Extract the (x, y) coordinate from the center of the cell holding the provided text.  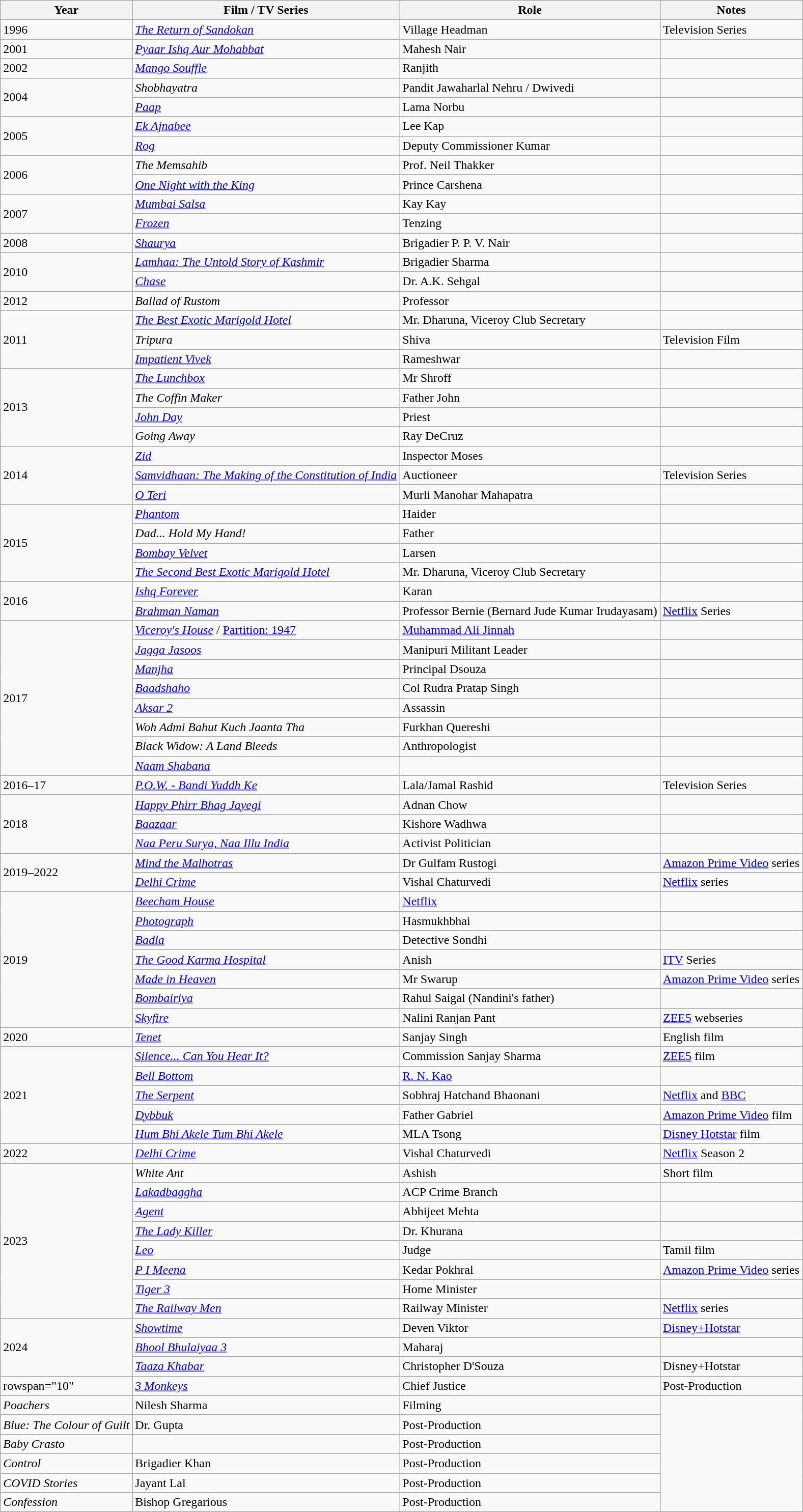
Lee Kap (530, 126)
rowspan="10" (66, 1386)
Dr Gulfam Rustogi (530, 863)
Control (66, 1463)
Tripura (266, 340)
Bell Bottom (266, 1076)
Adnan Chow (530, 804)
Shiva (530, 340)
Frozen (266, 223)
Showtime (266, 1328)
Disney Hotstar film (731, 1134)
Ashish (530, 1172)
Woh Admi Bahut Kuch Jaanta Tha (266, 727)
Bishop Gregarious (266, 1502)
Railway Minister (530, 1308)
O Teri (266, 494)
Tiger 3 (266, 1289)
Nilesh Sharma (266, 1405)
Silence... Can You Hear It? (266, 1056)
Naam Shabana (266, 766)
Kay Kay (530, 204)
2017 (66, 698)
Chief Justice (530, 1386)
Home Minister (530, 1289)
Furkhan Quereshi (530, 727)
Inspector Moses (530, 456)
Notes (731, 10)
P.O.W. - Bandi Yuddh Ke (266, 785)
Beecham House (266, 902)
Skyfire (266, 1018)
Role (530, 10)
Dr. A.K. Sehgal (530, 282)
2013 (66, 407)
Deven Viktor (530, 1328)
Blue: The Colour of Guilt (66, 1424)
Zid (266, 456)
Abhijeet Mehta (530, 1212)
Confession (66, 1502)
Netflix Season 2 (731, 1153)
Kedar Pokhral (530, 1270)
Tenet (266, 1037)
2002 (66, 68)
Film / TV Series (266, 10)
Mind the Malhotras (266, 863)
2012 (66, 301)
Haider (530, 514)
Ishq Forever (266, 592)
Lala/Jamal Rashid (530, 785)
Tenzing (530, 223)
Kishore Wadhwa (530, 824)
Baadshaho (266, 688)
The Railway Men (266, 1308)
Sanjay Singh (530, 1037)
The Memsahib (266, 165)
Viceroy's House / Partition: 1947 (266, 630)
Phantom (266, 514)
Jagga Jasoos (266, 650)
2010 (66, 272)
2016 (66, 601)
Lama Norbu (530, 107)
Brigadier P. P. V. Nair (530, 243)
Lakadbaggha (266, 1192)
Larsen (530, 552)
Nalini Ranjan Pant (530, 1018)
P I Meena (266, 1270)
Poachers (66, 1405)
Year (66, 10)
Auctioneer (530, 475)
Samvidhaan: The Making of the Constitution of India (266, 475)
2023 (66, 1240)
2018 (66, 824)
MLA Tsong (530, 1134)
2011 (66, 340)
Ballad of Rustom (266, 301)
Badla (266, 940)
Mr Shroff (530, 378)
Dr. Khurana (530, 1231)
Baby Crasto (66, 1444)
Activist Politician (530, 843)
The Good Karma Hospital (266, 960)
Commission Sanjay Sharma (530, 1056)
Anthropologist (530, 746)
Netflix and BBC (731, 1095)
Naa Peru Surya, Naa Illu India (266, 843)
Col Rudra Pratap Singh (530, 688)
Judge (530, 1250)
Filming (530, 1405)
The Lunchbox (266, 378)
Father John (530, 398)
Rog (266, 146)
2001 (66, 49)
Murli Manohar Mahapatra (530, 494)
White Ant (266, 1172)
1996 (66, 30)
Netflix Series (731, 611)
Baazaar (266, 824)
Karan (530, 592)
Happy Phirr Bhag Jayegi (266, 804)
Detective Sondhi (530, 940)
Principal Dsouza (530, 669)
Bhool Bhulaiyaa 3 (266, 1347)
Professor (530, 301)
2008 (66, 243)
Deputy Commissioner Kumar (530, 146)
Television Film (731, 340)
Ek Ajnabee (266, 126)
2020 (66, 1037)
Hasmukhbhai (530, 921)
Brahman Naman (266, 611)
Lamhaa: The Untold Story of Kashmir (266, 262)
Prince Carshena (530, 184)
Maharaj (530, 1347)
R. N. Kao (530, 1076)
Dad... Hold My Hand! (266, 533)
2006 (66, 175)
Made in Heaven (266, 979)
2022 (66, 1153)
Amazon Prime Video film (731, 1114)
Prof. Neil Thakker (530, 165)
ZEE5 film (731, 1056)
ZEE5 webseries (731, 1018)
Pandit Jawaharlal Nehru / Dwivedi (530, 88)
2014 (66, 475)
Agent (266, 1212)
2024 (66, 1347)
Christopher D'Souza (530, 1366)
Leo (266, 1250)
Assassin (530, 708)
Aksar 2 (266, 708)
2007 (66, 213)
Mr Swarup (530, 979)
The Return of Sandokan (266, 30)
Photograph (266, 921)
Jayant Lal (266, 1483)
Short film (731, 1172)
Mango Souffle (266, 68)
Taaza Khabar (266, 1366)
Manipuri Militant Leader (530, 650)
Netflix (530, 902)
Brigadier Sharma (530, 262)
Rameshwar (530, 359)
Dybbuk (266, 1114)
Going Away (266, 436)
Village Headman (530, 30)
2019–2022 (66, 873)
The Best Exotic Marigold Hotel (266, 320)
Ranjith (530, 68)
Muhammad Ali Jinnah (530, 630)
The Second Best Exotic Marigold Hotel (266, 572)
Mahesh Nair (530, 49)
Impatient Vivek (266, 359)
Chase (266, 282)
One Night with the King (266, 184)
3 Monkeys (266, 1386)
Black Widow: A Land Bleeds (266, 746)
Father Gabriel (530, 1114)
The Lady Killer (266, 1231)
Anish (530, 960)
COVID Stories (66, 1483)
ACP Crime Branch (530, 1192)
Rahul Saigal (Nandini's father) (530, 998)
Shobhayatra (266, 88)
2015 (66, 543)
Sobhraj Hatchand Bhaonani (530, 1095)
Professor Bernie (Bernard Jude Kumar Irudayasam) (530, 611)
Bombairiya (266, 998)
Priest (530, 417)
The Coffin Maker (266, 398)
Bombay Velvet (266, 552)
2004 (66, 97)
English film (731, 1037)
Pyaar Ishq Aur Mohabbat (266, 49)
Brigadier Khan (266, 1463)
2005 (66, 136)
Father (530, 533)
The Serpent (266, 1095)
2019 (66, 960)
ITV Series (731, 960)
Shaurya (266, 243)
Dr. Gupta (266, 1424)
2021 (66, 1095)
Hum Bhi Akele Tum Bhi Akele (266, 1134)
John Day (266, 417)
2016–17 (66, 785)
Manjha (266, 669)
Mumbai Salsa (266, 204)
Ray DeCruz (530, 436)
Tamil film (731, 1250)
Paap (266, 107)
